Capture the cell that displays the provided text and extract its [x, y] central coordinate. 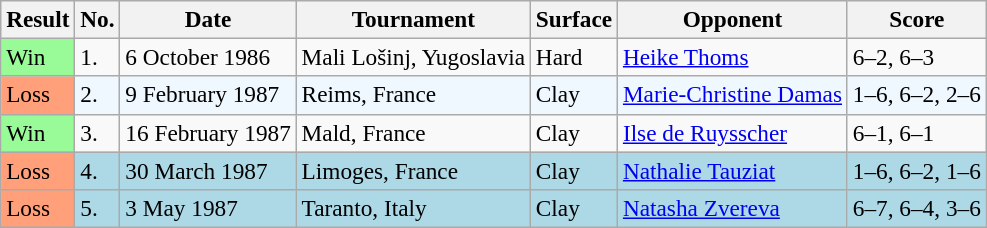
6–7, 6–4, 3–6 [916, 208]
Score [916, 19]
Mald, France [413, 133]
Marie-Christine Damas [733, 95]
Heike Thoms [733, 57]
9 February 1987 [208, 95]
Taranto, Italy [413, 208]
5. [98, 208]
1–6, 6–2, 1–6 [916, 170]
6 October 1986 [208, 57]
No. [98, 19]
Mali Lošinj, Yugoslavia [413, 57]
2. [98, 95]
Date [208, 19]
Nathalie Tauziat [733, 170]
4. [98, 170]
Reims, France [413, 95]
Opponent [733, 19]
16 February 1987 [208, 133]
Result [38, 19]
6–1, 6–1 [916, 133]
Surface [574, 19]
30 March 1987 [208, 170]
3 May 1987 [208, 208]
Tournament [413, 19]
6–2, 6–3 [916, 57]
3. [98, 133]
Natasha Zvereva [733, 208]
Hard [574, 57]
1. [98, 57]
1–6, 6–2, 2–6 [916, 95]
Limoges, France [413, 170]
Ilse de Ruysscher [733, 133]
